Provide the (X, Y) coordinate of the cell's center where the given text is located.  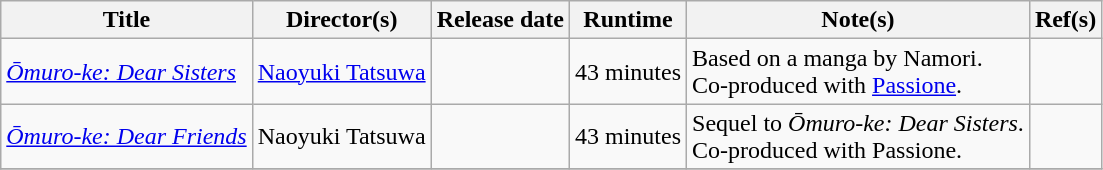
Ōmuro-ke: Dear Friends (126, 136)
Ref(s) (1065, 20)
Note(s) (858, 20)
Director(s) (342, 20)
Ōmuro-ke: Dear Sisters (126, 72)
Based on a manga by Namori.Co-produced with Passione. (858, 72)
Runtime (628, 20)
Release date (500, 20)
Sequel to Ōmuro-ke: Dear Sisters.Co-produced with Passione. (858, 136)
Title (126, 20)
